Find where the given text appears and provide that cell's center as [X, Y] coordinate. 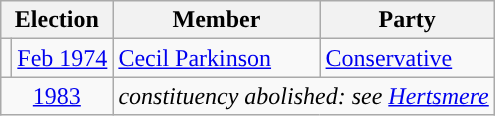
1983 [57, 96]
constituency abolished: see Hertsmere [304, 96]
Party [407, 20]
Conservative [407, 58]
Cecil Parkinson [216, 58]
Election [57, 20]
Member [216, 20]
Feb 1974 [62, 58]
